Pinpoint the cell where the given text exists, returning its (x, y) midpoint coordinate. 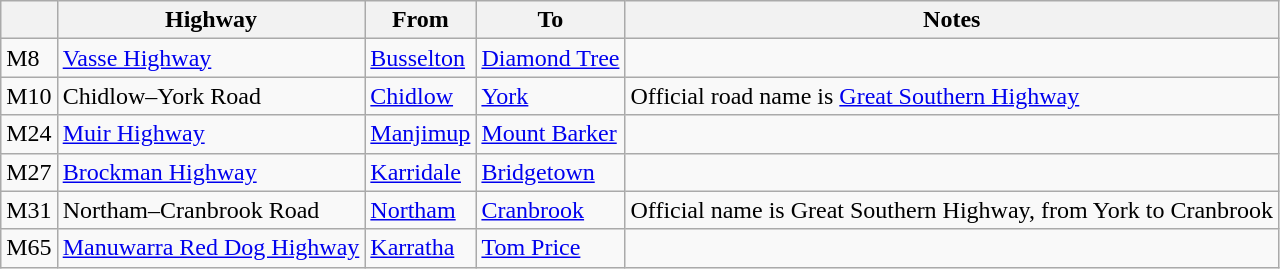
Manuwarra Red Dog Highway (211, 248)
M27 (29, 172)
Cranbrook (550, 210)
M8 (29, 58)
M65 (29, 248)
Vasse Highway (211, 58)
Chidlow–York Road (211, 96)
Tom Price (550, 248)
Official name is Great Southern Highway, from York to Cranbrook (952, 210)
Northam–Cranbrook Road (211, 210)
Mount Barker (550, 134)
To (550, 20)
From (420, 20)
Manjimup (420, 134)
Karridale (420, 172)
M31 (29, 210)
Karratha (420, 248)
Highway (211, 20)
Chidlow (420, 96)
Muir Highway (211, 134)
Brockman Highway (211, 172)
M24 (29, 134)
Official road name is Great Southern Highway (952, 96)
York (550, 96)
Diamond Tree (550, 58)
Notes (952, 20)
Bridgetown (550, 172)
Northam (420, 210)
Busselton (420, 58)
M10 (29, 96)
